Search for the cell housing the specified text and yield its (X, Y) center coordinate. 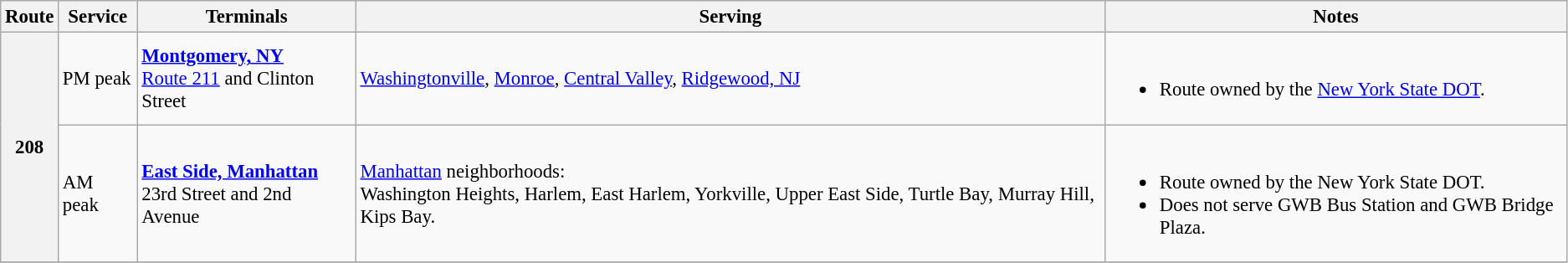
AM peak (98, 193)
Notes (1336, 17)
Service (98, 17)
Route owned by the New York State DOT.Does not serve GWB Bus Station and GWB Bridge Plaza. (1336, 193)
Montgomery, NYRoute 211 and Clinton Street (246, 79)
Washingtonville, Monroe, Central Valley, Ridgewood, NJ (730, 79)
East Side, Manhattan23rd Street and 2nd Avenue (246, 193)
208 (30, 147)
Route (30, 17)
Terminals (246, 17)
Manhattan neighborhoods:Washington Heights, Harlem, East Harlem, Yorkville, Upper East Side, Turtle Bay, Murray Hill, Kips Bay. (730, 193)
PM peak (98, 79)
Route owned by the New York State DOT. (1336, 79)
Serving (730, 17)
